Return the (X, Y) coordinate for the center point of the cell that contains the specified text.  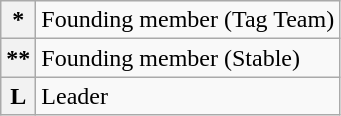
Founding member (Tag Team) (188, 20)
** (18, 58)
Leader (188, 96)
Founding member (Stable) (188, 58)
L (18, 96)
* (18, 20)
